Extract the [x, y] coordinate from the center of the cell holding the provided text.  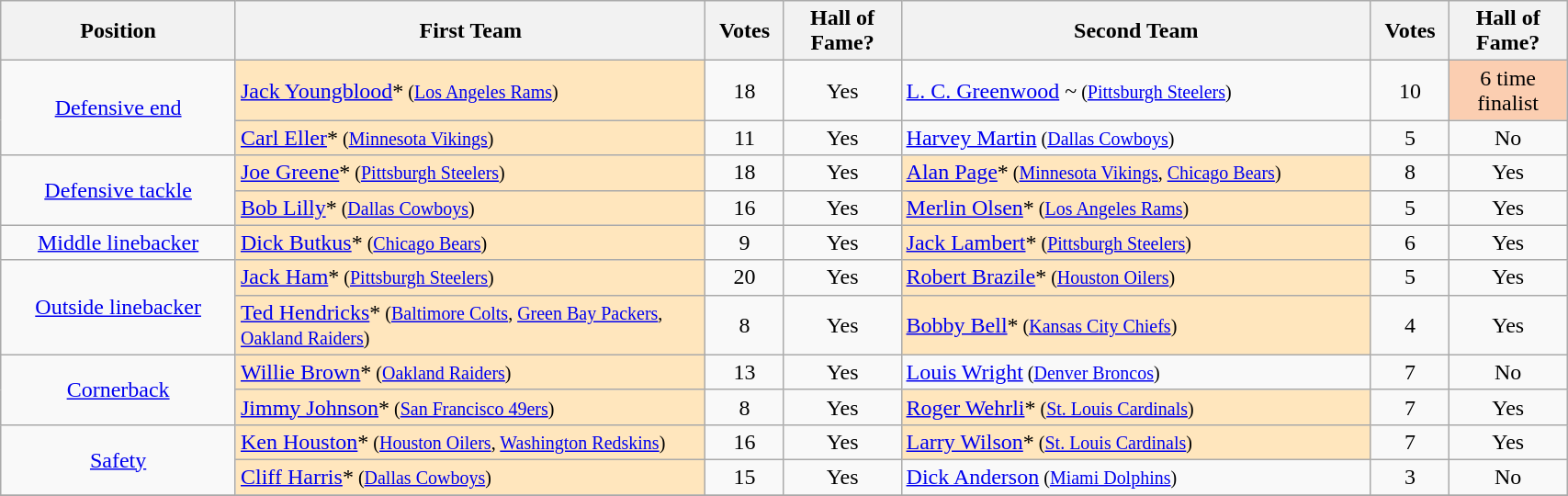
Middle linebacker [118, 242]
Joe Greene* (Pittsburgh Steelers) [470, 173]
Position [118, 31]
Defensive tackle [118, 190]
Roger Wehrli* (St. Louis Cardinals) [1135, 407]
10 [1409, 90]
9 [744, 242]
Willie Brown* (Oakland Raiders) [470, 372]
Alan Page* (Minnesota Vikings, Chicago Bears) [1135, 173]
15 [744, 477]
Dick Butkus* (Chicago Bears) [470, 242]
Outside linebacker [118, 307]
11 [744, 138]
Larry Wilson* (St. Louis Cardinals) [1135, 442]
6 time finalist [1508, 90]
Defensive end [118, 108]
13 [744, 372]
Bobby Bell* (Kansas City Chiefs) [1135, 325]
Jack Youngblood* (Los Angeles Rams) [470, 90]
Jack Ham* (Pittsburgh Steelers) [470, 277]
Jimmy Johnson* (San Francisco 49ers) [470, 407]
Ken Houston* (Houston Oilers, Washington Redskins) [470, 442]
Carl Eller* (Minnesota Vikings) [470, 138]
Cliff Harris* (Dallas Cowboys) [470, 477]
3 [1409, 477]
Robert Brazile* (Houston Oilers) [1135, 277]
Louis Wright (Denver Broncos) [1135, 372]
6 [1409, 242]
Cornerback [118, 389]
L. C. Greenwood ~ (Pittsburgh Steelers) [1135, 90]
Jack Lambert* (Pittsburgh Steelers) [1135, 242]
Ted Hendricks* (Baltimore Colts, Green Bay Packers, Oakland Raiders) [470, 325]
Harvey Martin (Dallas Cowboys) [1135, 138]
Bob Lilly* (Dallas Cowboys) [470, 208]
First Team [470, 31]
4 [1409, 325]
Dick Anderson (Miami Dolphins) [1135, 477]
Second Team [1135, 31]
20 [744, 277]
Safety [118, 459]
Merlin Olsen* (Los Angeles Rams) [1135, 208]
